Find where the given text appears and provide that cell's center as (x, y) coordinate. 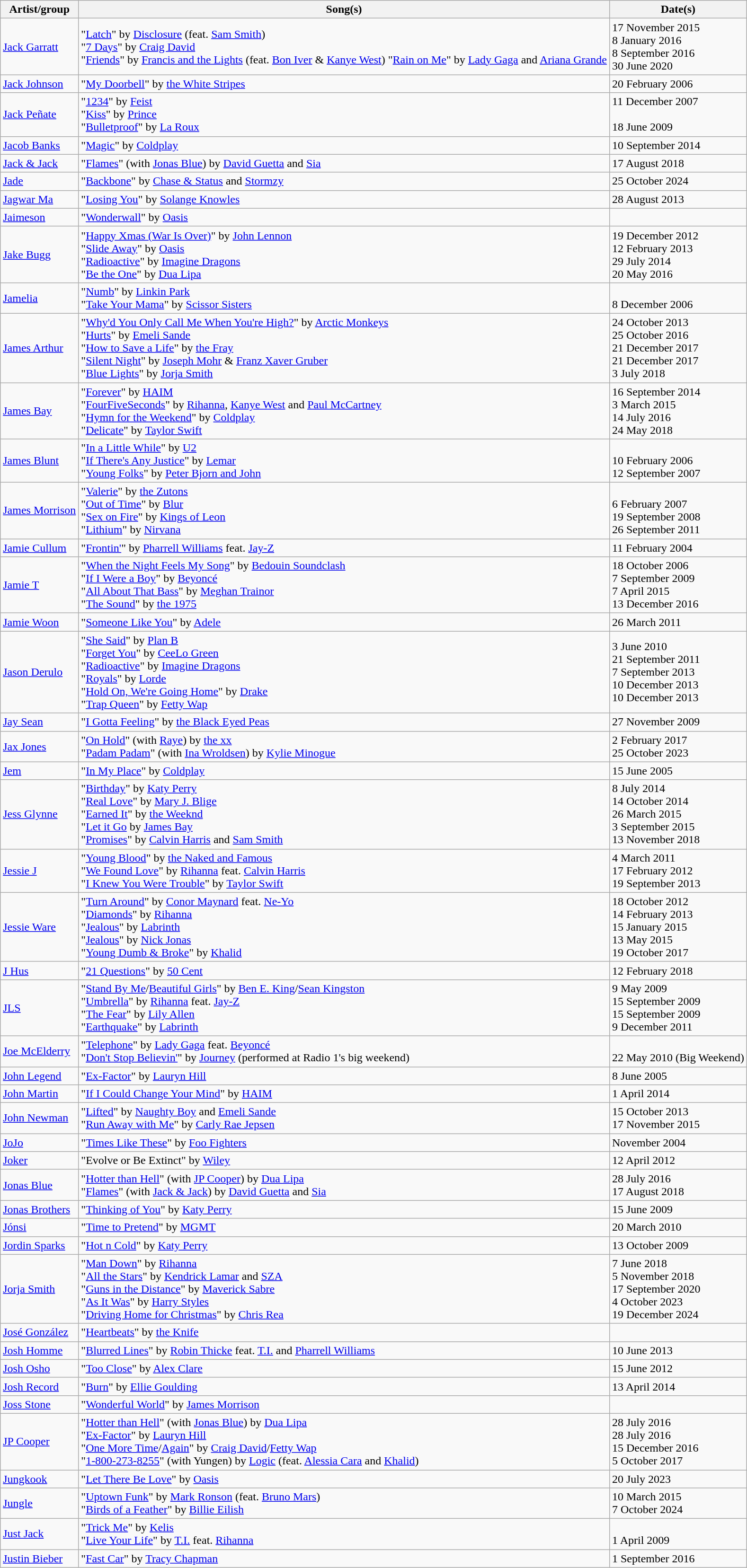
Song(s) (344, 9)
12 April 2012 (678, 1161)
10 September 2014 (678, 145)
Jack Johnson (40, 84)
8 December 2006 (678, 298)
19 December 201212 February 201329 July 201420 May 2016 (678, 255)
Jaimeson (40, 217)
26 March 2011 (678, 622)
2 February 201725 October 2023 (678, 747)
Jonas Blue (40, 1185)
Jay Sean (40, 722)
Joe McElderry (40, 1051)
Just Jack (40, 1534)
10 June 2013 (678, 1350)
José González (40, 1332)
"Uptown Funk" by Mark Ronson (feat. Bruno Mars)"Birds of a Feather" by Billie Eilish (344, 1504)
"1234" by Feist"Kiss" by Prince"Bulletproof" by La Roux (344, 115)
"Frontin'" by Pharrell Williams feat. Jay-Z (344, 548)
Jade (40, 181)
"Young Blood" by the Naked and Famous"We Found Love" by Rihanna feat. Calvin Harris"I Knew You Were Trouble" by Taylor Swift (344, 871)
Jorja Smith (40, 1289)
"Evolve or Be Extinct" by Wiley (344, 1161)
"Wonderful World" by James Morrison (344, 1404)
Jamie Woon (40, 622)
John Martin (40, 1094)
16 September 20143 March 201514 July 201624 May 2018 (678, 411)
Jungle (40, 1504)
15 June 2012 (678, 1368)
"When the Night Feels My Song" by Bedouin Soundclash"If I Were a Boy" by Beyoncé"All About That Bass" by Meghan Trainor"The Sound" by the 1975 (344, 585)
28 July 201628 July 201615 December 20165 October 2017 (678, 1441)
20 March 2010 (678, 1227)
Jamie T (40, 585)
"Stand By Me/Beautiful Girls" by Ben E. King/Sean Kingston"Umbrella" by Rihanna feat. Jay-Z"The Fear" by Lily Allen"Earthquake" by Labrinth (344, 1008)
"Backbone" by Chase & Status and Stormzy (344, 181)
25 October 2024 (678, 181)
"21 Questions" by 50 Cent (344, 970)
"Burn" by Ellie Goulding (344, 1386)
Jess Glynne (40, 814)
24 October 201325 October 201621 December 201721 December 20173 July 2018 (678, 348)
Jonas Brothers (40, 1209)
10 February 200612 September 2007 (678, 461)
"Hot n Cold" by Katy Perry (344, 1245)
Josh Homme (40, 1350)
"Times Like These" by Foo Fighters (344, 1143)
"Telephone" by Lady Gaga feat. Beyoncé"Don't Stop Believin'" by Journey (performed at Radio 1's big weekend) (344, 1051)
"Wonderwall" by Oasis (344, 217)
Artist/group (40, 9)
John Legend (40, 1075)
10 March 20157 October 2024 (678, 1504)
Jack Garratt (40, 46)
"Trick Me" by Kelis "Live Your Life" by T.I. feat. Rihanna (344, 1534)
Jacob Banks (40, 145)
James Arthur (40, 348)
James Morrison (40, 511)
JLS (40, 1008)
27 November 2009 (678, 722)
20 February 2006 (678, 84)
Jamelia (40, 298)
8 June 2005 (678, 1075)
Jessie J (40, 871)
12 February 2018 (678, 970)
18 October 201214 February 201315 January 201513 May 201519 October 2017 (678, 927)
"Valerie" by the Zutons"Out of Time" by Blur"Sex on Fire" by Kings of Leon "Lithium" by Nirvana (344, 511)
JoJo (40, 1143)
November 2004 (678, 1143)
28 July 201617 August 2018 (678, 1185)
18 October 20067 September 20097 April 201513 December 2016 (678, 585)
"My Doorbell" by the White Stripes (344, 84)
"If I Could Change Your Mind" by HAIM (344, 1094)
"Someone Like You" by Adele (344, 622)
Jack & Jack (40, 163)
6 February 200719 September 200826 September 2011 (678, 511)
"Ex-Factor" by Lauryn Hill (344, 1075)
John Newman (40, 1119)
13 April 2014 (678, 1386)
17 November 20158 January 20168 September 201630 June 2020 (678, 46)
Jagwar Ma (40, 199)
"Happy Xmas (War Is Over)" by John Lennon"Slide Away" by Oasis"Radioactive" by Imagine Dragons"Be the One" by Dua Lipa (344, 255)
15 June 2005 (678, 771)
"Numb" by Linkin Park"Take Your Mama" by Scissor Sisters (344, 298)
Joker (40, 1161)
Jónsi (40, 1227)
James Bay (40, 411)
9 May 200915 September 200915 September 20099 December 2011 (678, 1008)
Joss Stone (40, 1404)
"In My Place" by Coldplay (344, 771)
1 September 2016 (678, 1559)
Jack Peñate (40, 115)
Josh Osho (40, 1368)
Josh Record (40, 1386)
22 May 2010 (Big Weekend) (678, 1051)
1 April 2014 (678, 1094)
7 June 20185 November 201817 September 20204 October 202319 December 2024 (678, 1289)
4 March 201117 February 201219 September 2013 (678, 871)
"Heartbeats" by the Knife (344, 1332)
17 August 2018 (678, 163)
8 July 201414 October 201426 March 2015 3 September 201513 November 2018 (678, 814)
"Losing You" by Solange Knowles (344, 199)
15 October 201317 November 2015 (678, 1119)
1 April 2009 (678, 1534)
"Time to Pretend" by MGMT (344, 1227)
"Forever" by HAIM"FourFiveSeconds" by Rihanna, Kanye West and Paul McCartney"Hymn for the Weekend" by Coldplay "Delicate" by Taylor Swift (344, 411)
11 December 200718 June 2009 (678, 115)
"On Hold" (with Raye) by the xx"Padam Padam" (with Ina Wroldsen) by Kylie Minogue (344, 747)
"Too Close" by Alex Clare (344, 1368)
28 August 2013 (678, 199)
11 February 2004 (678, 548)
3 June 201021 September 20117 September 201310 December 201310 December 2013 (678, 672)
Jem (40, 771)
"In a Little While" by U2"If There's Any Justice" by Lemar"Young Folks" by Peter Bjorn and John (344, 461)
JP Cooper (40, 1441)
Jax Jones (40, 747)
"Magic" by Coldplay (344, 145)
"Hotter than Hell" (with JP Cooper) by Dua Lipa"Flames" (with Jack & Jack) by David Guetta and Sia (344, 1185)
"Lifted" by Naughty Boy and Emeli Sande"Run Away with Me" by Carly Rae Jepsen (344, 1119)
"Fast Car" by Tracy Chapman (344, 1559)
15 June 2009 (678, 1209)
"Turn Around" by Conor Maynard feat. Ne-Yo"Diamonds" by Rihanna"Jealous" by Labrinth"Jealous" by Nick Jonas"Young Dumb & Broke" by Khalid (344, 927)
Jason Derulo (40, 672)
13 October 2009 (678, 1245)
James Blunt (40, 461)
"Thinking of You" by Katy Perry (344, 1209)
"Blurred Lines" by Robin Thicke feat. T.I. and Pharrell Williams (344, 1350)
"Let There Be Love" by Oasis (344, 1479)
"Birthday" by Katy Perry"Real Love" by Mary J. Blige"Earned It" by the Weeknd"Let it Go by James Bay"Promises" by Calvin Harris and Sam Smith (344, 814)
20 July 2023 (678, 1479)
Date(s) (678, 9)
"I Gotta Feeling" by the Black Eyed Peas (344, 722)
Jordin Sparks (40, 1245)
Jessie Ware (40, 927)
J Hus (40, 970)
"Flames" (with Jonas Blue) by David Guetta and Sia (344, 163)
Jungkook (40, 1479)
Justin Bieber (40, 1559)
Jake Bugg (40, 255)
Jamie Cullum (40, 548)
